Identify which cell holds the provided text, then report its (X, Y) central coordinate. 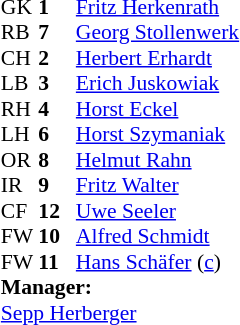
Fritz Walter (158, 185)
Helmut Rahn (158, 160)
4 (57, 109)
9 (57, 185)
10 (57, 237)
2 (57, 58)
7 (57, 33)
CF (20, 211)
Herbert Erhardt (158, 58)
IR (20, 185)
OR (20, 160)
3 (57, 83)
Horst Eckel (158, 109)
RB (20, 33)
RH (20, 109)
CH (20, 58)
Erich Juskowiak (158, 83)
11 (57, 262)
LB (20, 83)
Uwe Seeler (158, 211)
Horst Szymaniak (158, 135)
12 (57, 211)
6 (57, 135)
Manager: (120, 287)
Hans Schäfer (c) (158, 262)
LH (20, 135)
Georg Stollenwerk (158, 33)
8 (57, 160)
Alfred Schmidt (158, 237)
